From the cell containing the given text, extract its center point as [x, y] coordinate. 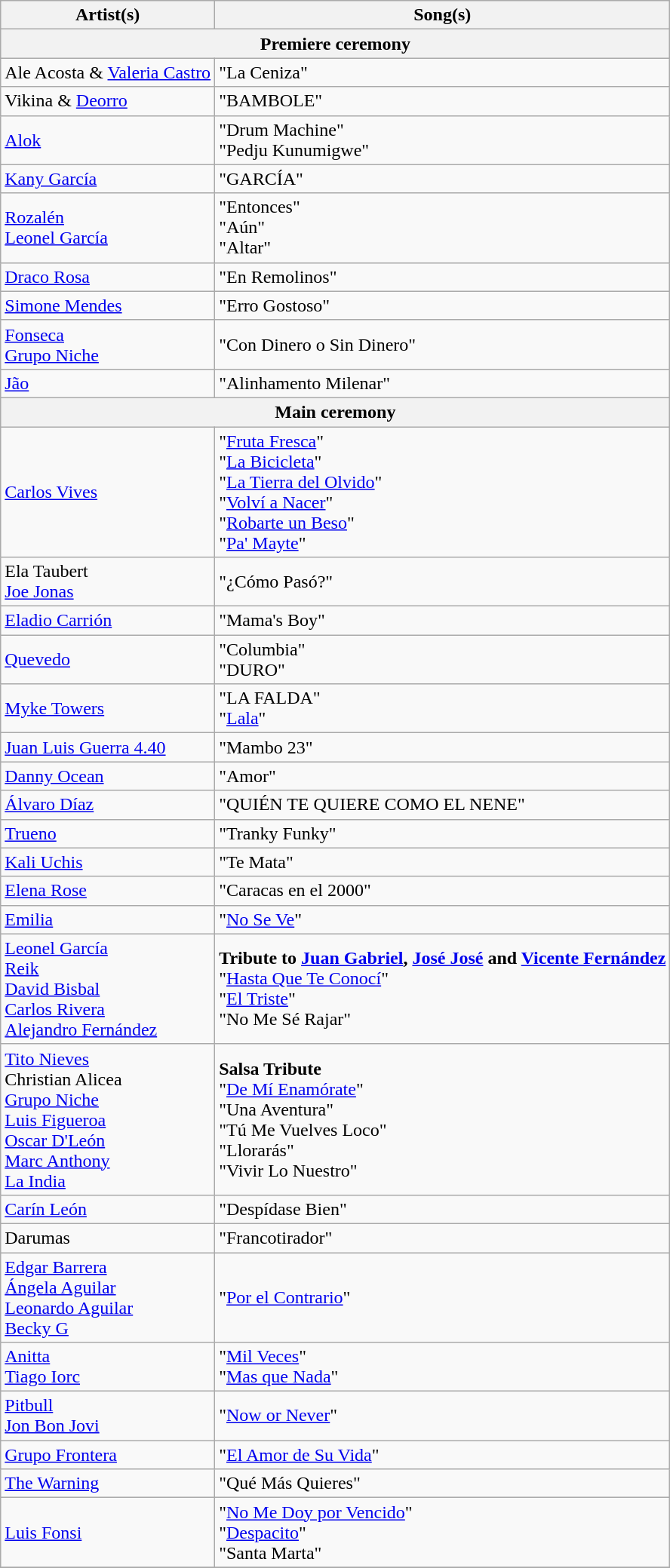
Carín León [108, 1209]
Eladio Carrión [108, 621]
"Por el Contrario" [442, 1297]
"No Me Doy por Vencido""Despacito""Santa Marta" [442, 1533]
Draco Rosa [108, 277]
"Mil Veces""Mas que Nada" [442, 1367]
Simone Mendes [108, 305]
Kali Uchis [108, 862]
"Mambo 23" [442, 747]
"BAMBOLE" [442, 101]
Jão [108, 383]
Juan Luis Guerra 4.40 [108, 747]
"QUIÉN TE QUIERE COMO EL NENE" [442, 805]
Premiere ceremony [335, 44]
"Mama's Boy" [442, 621]
Álvaro Díaz [108, 805]
Alok [108, 140]
"Con Dinero o Sin Dinero" [442, 344]
"Amor" [442, 776]
Luis Fonsi [108, 1533]
"Now or Never" [442, 1416]
"Entonces""Aún""Altar" [442, 228]
Myke Towers [108, 709]
AnittaTiago Iorc [108, 1367]
FonsecaGrupo Niche [108, 344]
Artist(s) [108, 15]
Salsa Tribute"De Mí Enamórate""Una Aventura""Tú Me Vuelves Loco""Llorarás""Vivir Lo Nuestro" [442, 1119]
Darumas [108, 1238]
"La Ceniza" [442, 72]
"Tranky Funky" [442, 833]
"Qué Más Quieres" [442, 1484]
"Francotirador" [442, 1238]
Song(s) [442, 15]
PitbullJon Bon Jovi [108, 1416]
"Erro Gostoso" [442, 305]
Emilia [108, 919]
Elena Rose [108, 891]
The Warning [108, 1484]
"Columbia""DURO" [442, 659]
Grupo Frontera [108, 1455]
Danny Ocean [108, 776]
Leonel GarcíaReikDavid BisbalCarlos RiveraAlejandro Fernández [108, 989]
Tito NievesChristian AliceaGrupo NicheLuis FigueroaOscar D'LeónMarc AnthonyLa India [108, 1119]
Kany García [108, 179]
"No Se Ve" [442, 919]
"En Remolinos" [442, 277]
"Fruta Fresca""La Bicicleta""La Tierra del Olvido""Volví a Nacer""Robarte un Beso""Pa' Mayte" [442, 492]
"Despídase Bien" [442, 1209]
Ale Acosta & Valeria Castro [108, 72]
"GARCÍA" [442, 179]
Vikina & Deorro [108, 101]
Tribute to Juan Gabriel, José José and Vicente Fernández"Hasta Que Te Conocí""El Triste""No Me Sé Rajar" [442, 989]
Quevedo [108, 659]
Main ceremony [335, 412]
"Drum Machine""Pedju Kunumigwe" [442, 140]
"Te Mata" [442, 862]
RozalénLeonel García [108, 228]
"¿Cómo Pasó?" [442, 582]
"LA FALDA""Lala" [442, 709]
"Caracas en el 2000" [442, 891]
Trueno [108, 833]
Ela TaubertJoe Jonas [108, 582]
Carlos Vives [108, 492]
"El Amor de Su Vida" [442, 1455]
Edgar BarreraÁngela AguilarLeonardo AguilarBecky G [108, 1297]
"Alinhamento Milenar" [442, 383]
